From the cell containing the given text, extract its center point as (x, y) coordinate. 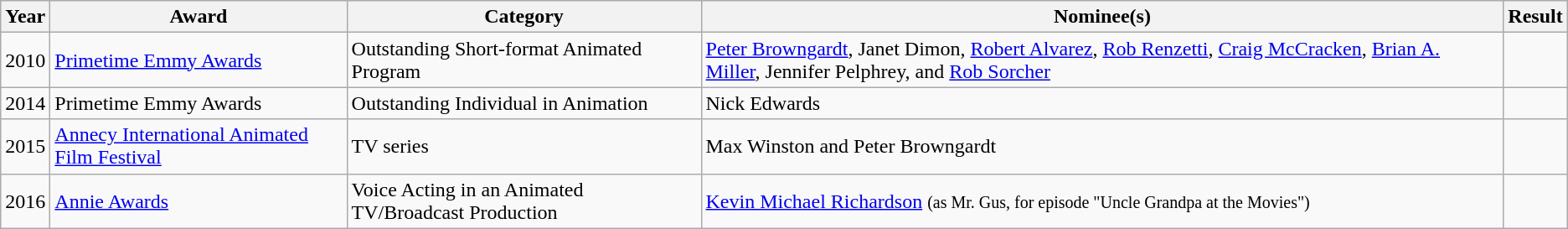
Nominee(s) (1102, 17)
Voice Acting in an Animated TV/Broadcast Production (524, 201)
2014 (25, 103)
Result (1535, 17)
Award (199, 17)
Kevin Michael Richardson (as Mr. Gus, for episode "Uncle Grandpa at the Movies") (1102, 201)
Outstanding Short-format Animated Program (524, 60)
Annecy International Animated Film Festival (199, 146)
TV series (524, 146)
2015 (25, 146)
Year (25, 17)
2010 (25, 60)
Outstanding Individual in Animation (524, 103)
Nick Edwards (1102, 103)
Category (524, 17)
Max Winston and Peter Browngardt (1102, 146)
Peter Browngardt, Janet Dimon, Robert Alvarez, Rob Renzetti, Craig McCracken, Brian A. Miller, Jennifer Pelphrey, and Rob Sorcher (1102, 60)
2016 (25, 201)
Annie Awards (199, 201)
